Return [X, Y] of the center of cell containing provided text 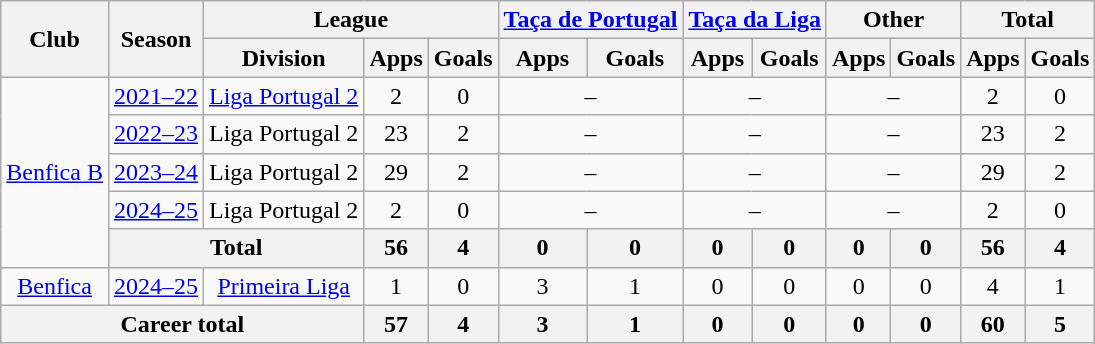
5 [1060, 324]
2023–24 [156, 172]
2021–22 [156, 96]
Benfica [55, 286]
Other [893, 20]
League [352, 20]
Benfica B [55, 172]
Taça da Liga [755, 20]
57 [396, 324]
2022–23 [156, 134]
Career total [182, 324]
Division [284, 58]
60 [993, 324]
Season [156, 39]
Club [55, 39]
Taça de Portugal [590, 20]
Primeira Liga [284, 286]
